Scan for the cell matching the given text and deliver its (X, Y) coordinate at center. 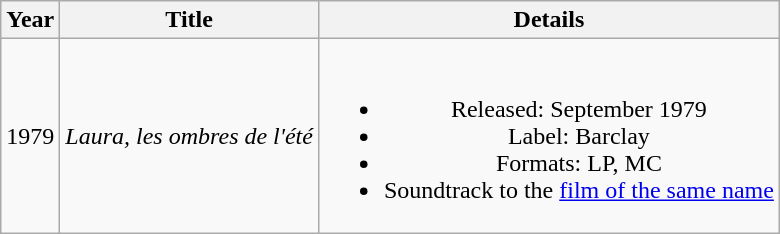
Details (548, 20)
Laura, les ombres de l'été (190, 136)
Year (30, 20)
Title (190, 20)
Released: September 1979Label: BarclayFormats: LP, MCSoundtrack to the film of the same name (548, 136)
1979 (30, 136)
